Determine the [x, y] coordinate at the center of the cell enclosing the given text.  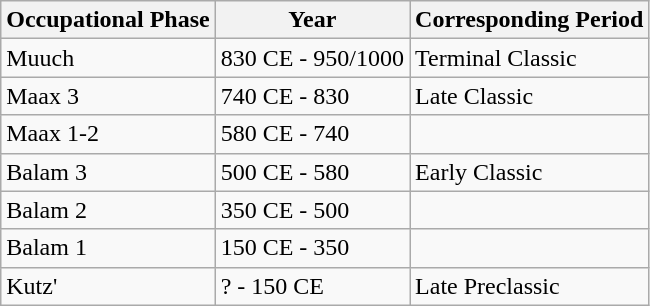
Late Preclassic [530, 286]
Year [312, 20]
Corresponding Period [530, 20]
Kutz' [108, 286]
Balam 1 [108, 248]
Early Classic [530, 172]
Balam 2 [108, 210]
? - 150 CE [312, 286]
740 CE - 830 [312, 96]
Occupational Phase [108, 20]
150 CE - 350 [312, 248]
830 CE - 950/1000 [312, 58]
Terminal Classic [530, 58]
Late Classic [530, 96]
350 CE - 500 [312, 210]
Maax 3 [108, 96]
500 CE - 580 [312, 172]
Maax 1-2 [108, 134]
580 CE - 740 [312, 134]
Muuch [108, 58]
Balam 3 [108, 172]
